For the text-containing cell, return its midpoint in (x, y) coordinate format. 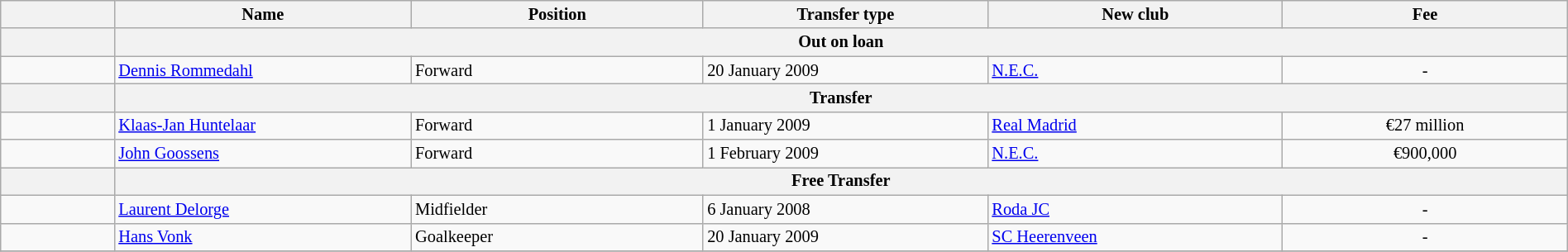
Dennis Rommedahl (263, 70)
Free Transfer (840, 181)
€27 million (1425, 126)
Midfielder (557, 209)
Laurent Delorge (263, 209)
Position (557, 14)
Goalkeeper (557, 237)
Out on loan (840, 42)
1 January 2009 (845, 126)
Hans Vonk (263, 237)
Transfer (840, 97)
Fee (1425, 14)
Real Madrid (1135, 126)
€900,000 (1425, 154)
Transfer type (845, 14)
Klaas-Jan Huntelaar (263, 126)
New club (1135, 14)
Name (263, 14)
John Goossens (263, 154)
SC Heerenveen (1135, 237)
6 January 2008 (845, 209)
1 February 2009 (845, 154)
Roda JC (1135, 209)
